Scan for the cell matching the given text and deliver its [x, y] coordinate at center. 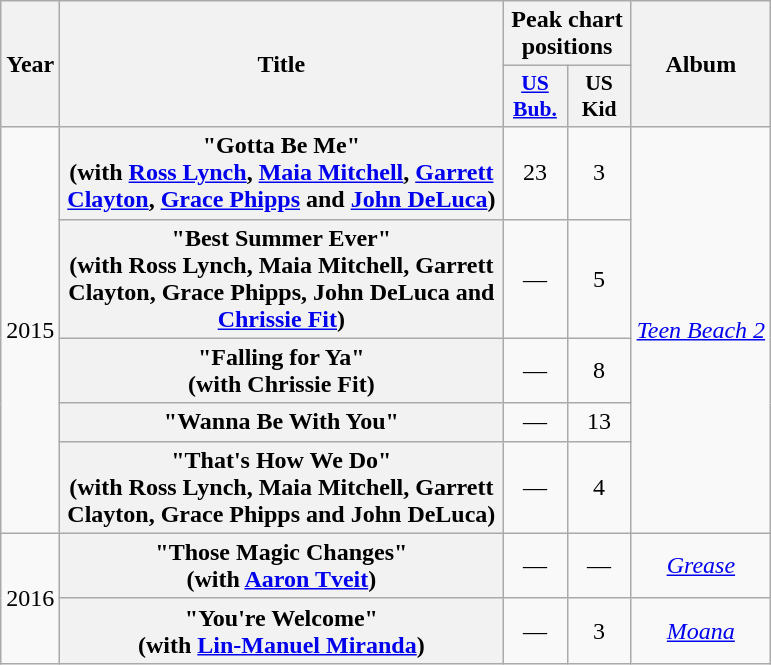
5 [599, 278]
Moana [700, 630]
"Gotta Be Me"(with Ross Lynch, Maia Mitchell, Garrett Clayton, Grace Phipps and John DeLuca) [282, 173]
USKid [599, 96]
13 [599, 422]
USBub. [535, 96]
Peak chart positions [567, 34]
2015 [30, 330]
4 [599, 487]
2016 [30, 598]
Year [30, 64]
Teen Beach 2 [700, 330]
8 [599, 370]
23 [535, 173]
"Falling for Ya"(with Chrissie Fit) [282, 370]
Album [700, 64]
"You're Welcome"(with Lin-Manuel Miranda) [282, 630]
"Wanna Be With You" [282, 422]
"That's How We Do"(with Ross Lynch, Maia Mitchell, Garrett Clayton, Grace Phipps and John DeLuca) [282, 487]
"Those Magic Changes"(with Aaron Tveit) [282, 566]
Grease [700, 566]
Title [282, 64]
"Best Summer Ever"(with Ross Lynch, Maia Mitchell, Garrett Clayton, Grace Phipps, John DeLuca and Chrissie Fit) [282, 278]
